Detect which cell encompasses the target text, then output its [x, y] center coordinate. 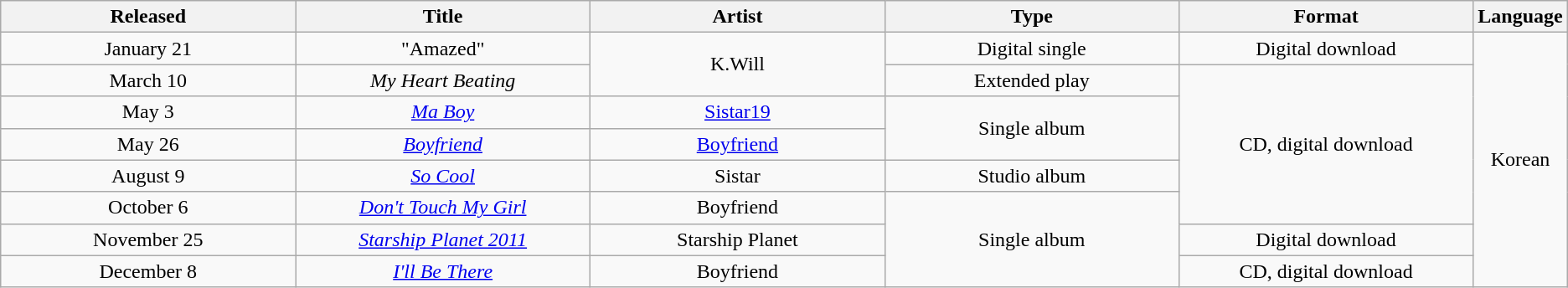
May 3 [148, 112]
Studio album [1032, 176]
Type [1032, 17]
March 10 [148, 80]
Sistar19 [738, 112]
K.Will [738, 64]
Starship Planet [738, 239]
January 21 [148, 49]
Don't Touch My Girl [443, 208]
Format [1325, 17]
Starship Planet 2011 [443, 239]
Sistar [738, 176]
My Heart Beating [443, 80]
May 26 [148, 144]
December 8 [148, 271]
Extended play [1032, 80]
Digital single [1032, 49]
October 6 [148, 208]
Title [443, 17]
Released [148, 17]
November 25 [148, 239]
Korean [1520, 160]
Language [1520, 17]
Ma Boy [443, 112]
So Cool [443, 176]
I'll Be There [443, 271]
August 9 [148, 176]
"Amazed" [443, 49]
Artist [738, 17]
